Identify which cell holds the provided text, then report its [x, y] central coordinate. 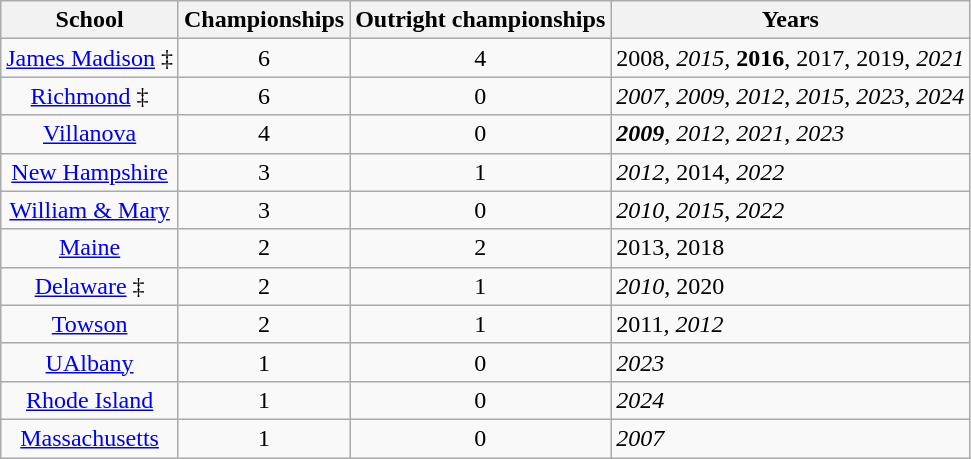
Outright championships [480, 20]
2012, 2014, 2022 [790, 172]
Years [790, 20]
2013, 2018 [790, 248]
Villanova [90, 134]
New Hampshire [90, 172]
2007 [790, 438]
Championships [264, 20]
Towson [90, 324]
UAlbany [90, 362]
School [90, 20]
Maine [90, 248]
2009, 2012, 2021, 2023 [790, 134]
2007, 2009, 2012, 2015, 2023, 2024 [790, 96]
2010, 2020 [790, 286]
William & Mary [90, 210]
2010, 2015, 2022 [790, 210]
2024 [790, 400]
2011, 2012 [790, 324]
2023 [790, 362]
2008, 2015, 2016, 2017, 2019, 2021 [790, 58]
Rhode Island [90, 400]
James Madison ‡ [90, 58]
Richmond ‡ [90, 96]
Massachusetts [90, 438]
Delaware ‡ [90, 286]
